Pinpoint the cell where the given text exists, returning its (X, Y) midpoint coordinate. 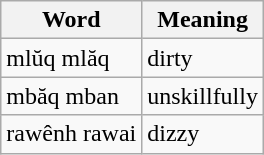
unskillfully (203, 96)
mbăq mban (72, 96)
Meaning (203, 20)
mlŭq mlăq (72, 58)
dirty (203, 58)
Word (72, 20)
dizzy (203, 134)
rawênh rawai (72, 134)
